Detect which cell encompasses the target text, then output its [x, y] center coordinate. 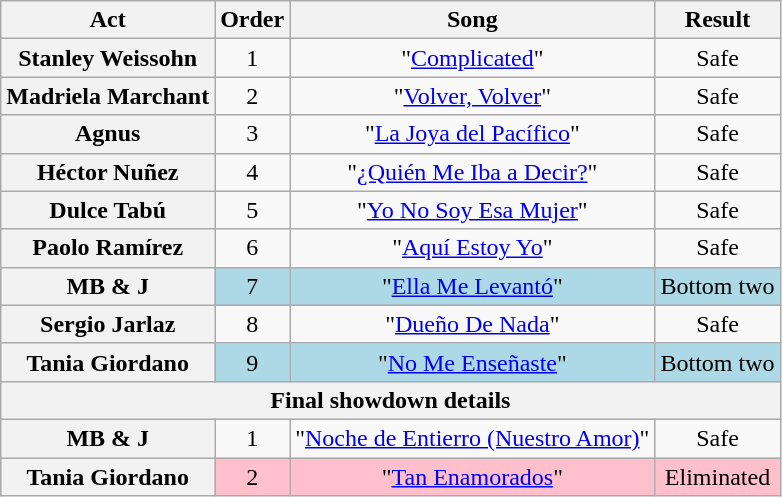
Héctor Nuñez [108, 172]
8 [252, 324]
7 [252, 286]
Song [472, 20]
Paolo Ramírez [108, 248]
Eliminated [718, 477]
"La Joya del Pacífico" [472, 134]
Sergio Jarlaz [108, 324]
"¿Quién Me Iba a Decir?" [472, 172]
Agnus [108, 134]
"Tan Enamorados" [472, 477]
"Ella Me Levantó" [472, 286]
Result [718, 20]
9 [252, 362]
"Noche de Entierro (Nuestro Amor)" [472, 438]
Act [108, 20]
Final showdown details [390, 400]
5 [252, 210]
"Yo No Soy Esa Mujer" [472, 210]
"Aquí Estoy Yo" [472, 248]
"Volver, Volver" [472, 96]
6 [252, 248]
"Dueño De Nada" [472, 324]
4 [252, 172]
3 [252, 134]
"Complicated" [472, 58]
"No Me Enseñaste" [472, 362]
Order [252, 20]
Stanley Weissohn [108, 58]
Madriela Marchant [108, 96]
Dulce Tabú [108, 210]
